Search for the cell housing the specified text and yield its [x, y] center coordinate. 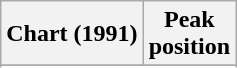
Chart (1991) [72, 34]
Peakposition [189, 34]
